Search for the cell housing the specified text and yield its (x, y) center coordinate. 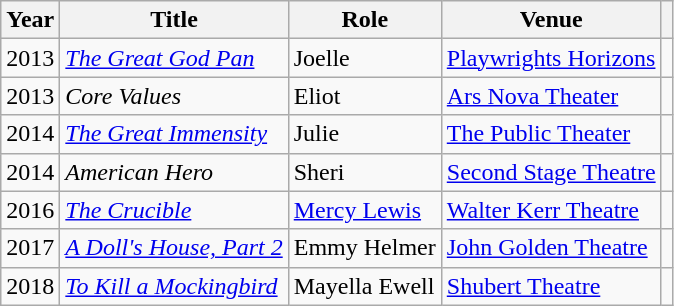
A Doll's House, Part 2 (174, 248)
2016 (30, 210)
Walter Kerr Theatre (551, 210)
Role (364, 20)
Title (174, 20)
Second Stage Theatre (551, 172)
2017 (30, 248)
American Hero (174, 172)
Mercy Lewis (364, 210)
Core Values (174, 96)
2018 (30, 286)
Emmy Helmer (364, 248)
Year (30, 20)
Julie (364, 134)
John Golden Theatre (551, 248)
Sheri (364, 172)
The Crucible (174, 210)
The Public Theater (551, 134)
Ars Nova Theater (551, 96)
Venue (551, 20)
Playwrights Horizons (551, 58)
Shubert Theatre (551, 286)
Joelle (364, 58)
To Kill a Mockingbird (174, 286)
Eliot (364, 96)
Mayella Ewell (364, 286)
The Great God Pan (174, 58)
The Great Immensity (174, 134)
